Output the [x, y] coordinate of the center of the cell containing the given text.  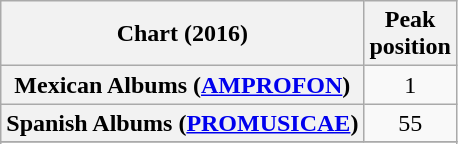
Chart (2016) [182, 34]
55 [410, 123]
Spanish Albums (PROMUSICAE) [182, 123]
Peak position [410, 34]
1 [410, 85]
Mexican Albums (AMPROFON) [182, 85]
